Identify which cell holds the provided text, then report its (X, Y) central coordinate. 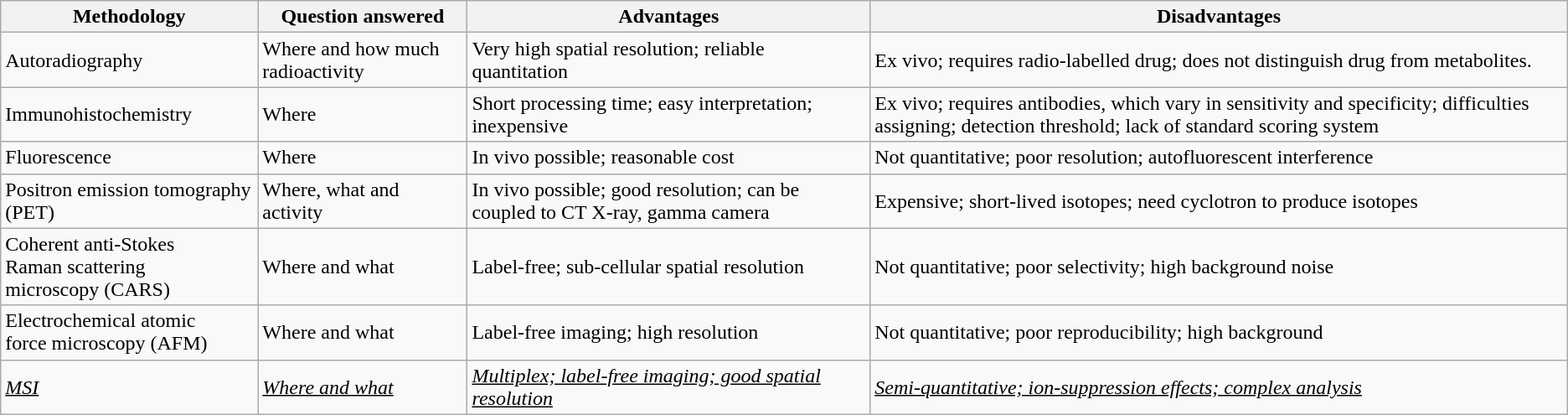
Label-free; sub-cellular spatial resolution (668, 267)
Ex vivo; requires radio-labelled drug; does not distinguish drug from metabolites. (1220, 60)
Disadvantages (1220, 17)
Label-free imaging; high resolution (668, 332)
Fluorescence (129, 158)
Positron emission tomography (PET) (129, 201)
Not quantitative; poor resolution; autofluorescent interference (1220, 158)
Advantages (668, 17)
Semi-quantitative; ion-suppression effects; complex analysis (1220, 387)
Electrochemical atomicforce microscopy (AFM) (129, 332)
Question answered (363, 17)
Where, what and activity (363, 201)
Where and how much radioactivity (363, 60)
Very high spatial resolution; reliable quantitation (668, 60)
Short processing time; easy interpretation; inexpensive (668, 114)
Coherent anti-StokesRaman scatteringmicroscopy (CARS) (129, 267)
Multiplex; label-free imaging; good spatial resolution (668, 387)
Not quantitative; poor selectivity; high background noise (1220, 267)
Ex vivo; requires antibodies, which vary in sensitivity and specificity; difficulties assigning; detection threshold; lack of standard scoring system (1220, 114)
Not quantitative; poor reproducibility; high background (1220, 332)
Autoradiography (129, 60)
In vivo possible; good resolution; can be coupled to CT X-ray, gamma camera (668, 201)
In vivo possible; reasonable cost (668, 158)
Methodology (129, 17)
Immunohistochemistry (129, 114)
MSI (129, 387)
Expensive; short-lived isotopes; need cyclotron to produce isotopes (1220, 201)
